Extract the (x, y) coordinate from the center of the cell holding the provided text.  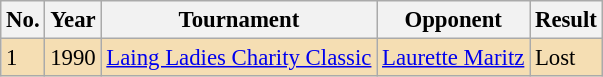
Laurette Maritz (454, 58)
Laing Ladies Charity Classic (239, 58)
Tournament (239, 20)
No. (23, 20)
Opponent (454, 20)
1990 (73, 58)
Year (73, 20)
1 (23, 58)
Result (566, 20)
Lost (566, 58)
